Identify which cell holds the provided text, then report its [X, Y] central coordinate. 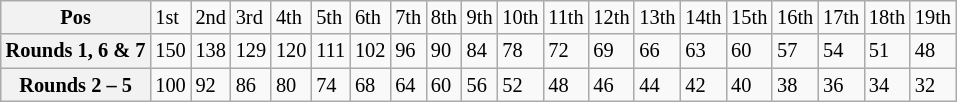
Rounds 2 – 5 [76, 85]
Pos [76, 17]
44 [657, 85]
18th [887, 17]
46 [612, 85]
34 [887, 85]
9th [480, 17]
19th [933, 17]
8th [444, 17]
17th [841, 17]
13th [657, 17]
6th [370, 17]
64 [408, 85]
90 [444, 51]
78 [520, 51]
56 [480, 85]
51 [887, 51]
57 [795, 51]
15th [749, 17]
32 [933, 85]
100 [170, 85]
40 [749, 85]
36 [841, 85]
138 [211, 51]
Rounds 1, 6 & 7 [76, 51]
92 [211, 85]
96 [408, 51]
38 [795, 85]
14th [703, 17]
63 [703, 51]
80 [291, 85]
102 [370, 51]
150 [170, 51]
120 [291, 51]
11th [566, 17]
52 [520, 85]
42 [703, 85]
129 [251, 51]
111 [330, 51]
54 [841, 51]
7th [408, 17]
12th [612, 17]
1st [170, 17]
16th [795, 17]
66 [657, 51]
4th [291, 17]
86 [251, 85]
2nd [211, 17]
5th [330, 17]
69 [612, 51]
10th [520, 17]
72 [566, 51]
68 [370, 85]
74 [330, 85]
3rd [251, 17]
84 [480, 51]
